Return the [X, Y] coordinate for the center point of the cell that contains the specified text.  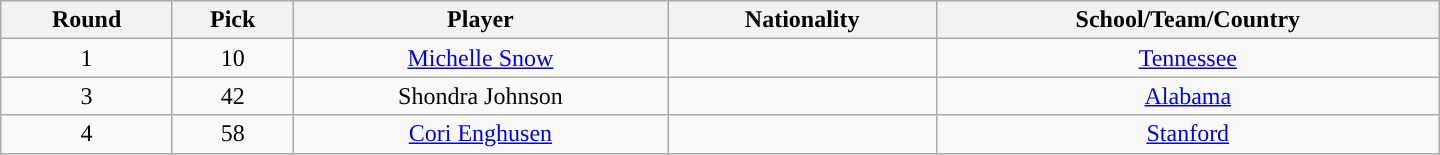
Cori Enghusen [480, 134]
4 [87, 134]
42 [232, 96]
Round [87, 20]
Alabama [1188, 96]
10 [232, 58]
Shondra Johnson [480, 96]
Stanford [1188, 134]
3 [87, 96]
Player [480, 20]
Pick [232, 20]
58 [232, 134]
School/Team/Country [1188, 20]
1 [87, 58]
Nationality [802, 20]
Tennessee [1188, 58]
Michelle Snow [480, 58]
